Detect which cell encompasses the target text, then output its [x, y] center coordinate. 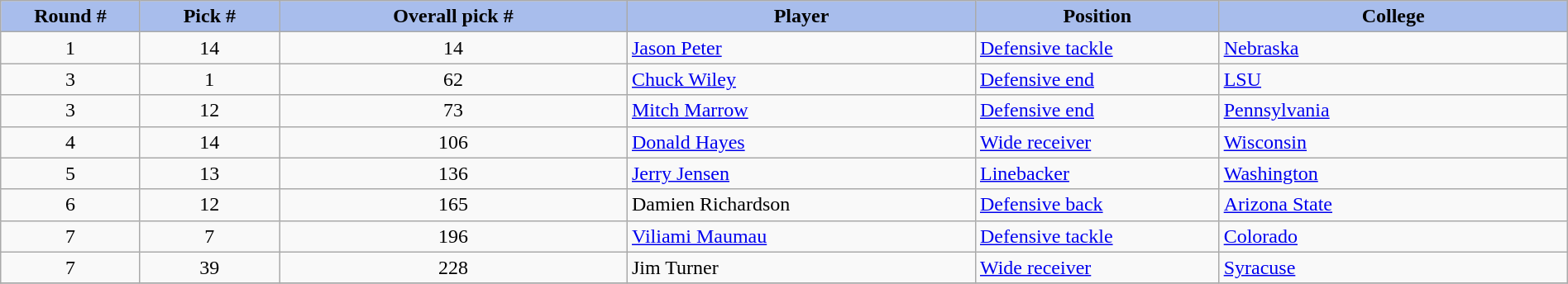
6 [70, 205]
Player [801, 17]
Damien Richardson [801, 205]
Overall pick # [453, 17]
Position [1097, 17]
Arizona State [1393, 205]
Jim Turner [801, 267]
39 [209, 267]
Syracuse [1393, 267]
Nebraska [1393, 48]
Washington [1393, 173]
Pennsylvania [1393, 111]
136 [453, 173]
5 [70, 173]
Mitch Marrow [801, 111]
13 [209, 173]
228 [453, 267]
165 [453, 205]
Viliami Maumau [801, 236]
Round # [70, 17]
73 [453, 111]
Donald Hayes [801, 142]
Pick # [209, 17]
College [1393, 17]
4 [70, 142]
62 [453, 79]
Chuck Wiley [801, 79]
Linebacker [1097, 173]
106 [453, 142]
Defensive back [1097, 205]
LSU [1393, 79]
Colorado [1393, 236]
196 [453, 236]
Jason Peter [801, 48]
Jerry Jensen [801, 173]
Wisconsin [1393, 142]
